Search for the cell housing the specified text and yield its [x, y] center coordinate. 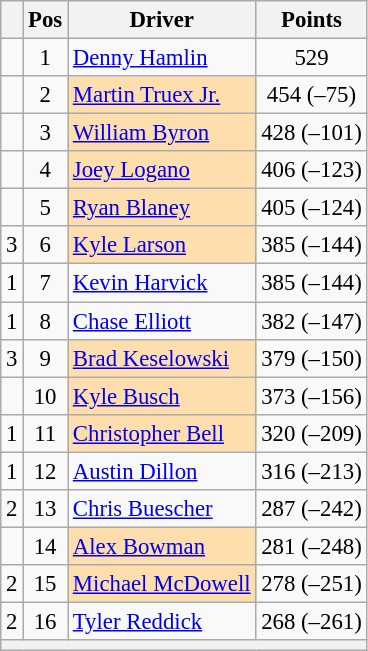
Ryan Blaney [162, 208]
373 (–156) [312, 396]
10 [46, 396]
Kyle Larson [162, 245]
Points [312, 20]
316 (–213) [312, 471]
Kyle Busch [162, 396]
11 [46, 433]
William Byron [162, 133]
278 (–251) [312, 584]
Alex Bowman [162, 546]
7 [46, 283]
13 [46, 509]
Christopher Bell [162, 433]
454 (–75) [312, 95]
406 (–123) [312, 170]
4 [46, 170]
405 (–124) [312, 208]
Chris Buescher [162, 509]
379 (–150) [312, 358]
8 [46, 321]
281 (–248) [312, 546]
12 [46, 471]
Pos [46, 20]
14 [46, 546]
382 (–147) [312, 321]
320 (–209) [312, 433]
287 (–242) [312, 509]
Joey Logano [162, 170]
Tyler Reddick [162, 621]
5 [46, 208]
15 [46, 584]
529 [312, 58]
Driver [162, 20]
Austin Dillon [162, 471]
Denny Hamlin [162, 58]
Michael McDowell [162, 584]
428 (–101) [312, 133]
268 (–261) [312, 621]
Brad Keselowski [162, 358]
Kevin Harvick [162, 283]
9 [46, 358]
Chase Elliott [162, 321]
6 [46, 245]
Martin Truex Jr. [162, 95]
16 [46, 621]
